Detect which cell encompasses the target text, then output its (x, y) center coordinate. 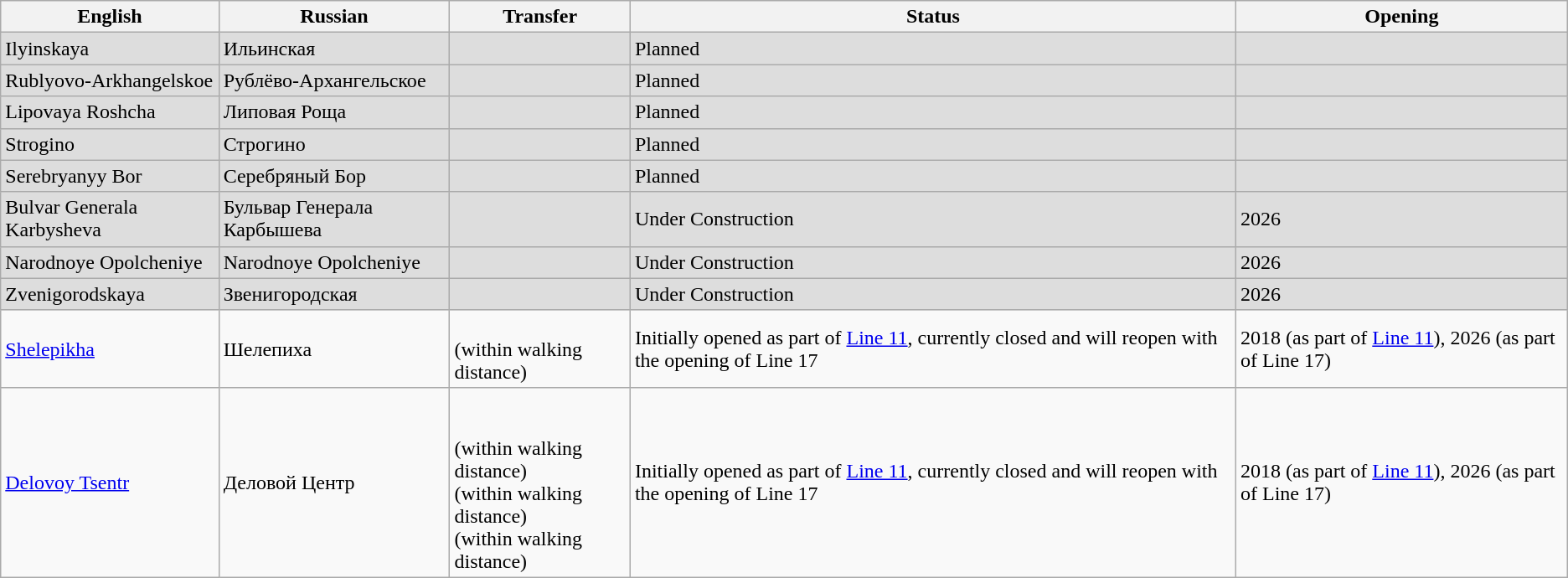
Рублёво-Архангельское (334, 80)
(within walking distance) (within walking distance) (within walking distance) (539, 483)
Rublyovo-Arkhangelskoe (110, 80)
Ильинская (334, 49)
Бульвар Генерала Карбышева (334, 219)
(within walking distance) (539, 348)
Звенигородская (334, 294)
Strogino (110, 144)
Status (933, 17)
Липовая Роща (334, 112)
Shelepikha (110, 348)
Шелепиха (334, 348)
Серебряный Бор (334, 176)
Russian (334, 17)
Строгино (334, 144)
Delovoy Tsentr (110, 483)
Zvenigorodskaya (110, 294)
Ilyinskaya (110, 49)
Деловой Центр (334, 483)
Lipovaya Roshcha (110, 112)
Serebryanyy Bor (110, 176)
Bulvar Generala Karbysheva (110, 219)
Opening (1401, 17)
Transfer (539, 17)
English (110, 17)
